For the text-containing cell, return its midpoint in [X, Y] coordinate format. 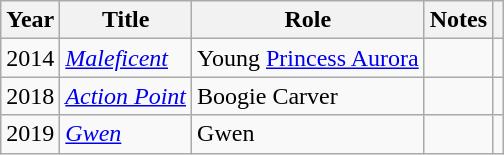
Role [308, 20]
2019 [30, 134]
Title [126, 20]
Year [30, 20]
Boogie Carver [308, 96]
Notes [458, 20]
2018 [30, 96]
2014 [30, 58]
Action Point [126, 96]
Maleficent [126, 58]
Young Princess Aurora [308, 58]
